Extract the [X, Y] coordinate from the center of the cell holding the provided text.  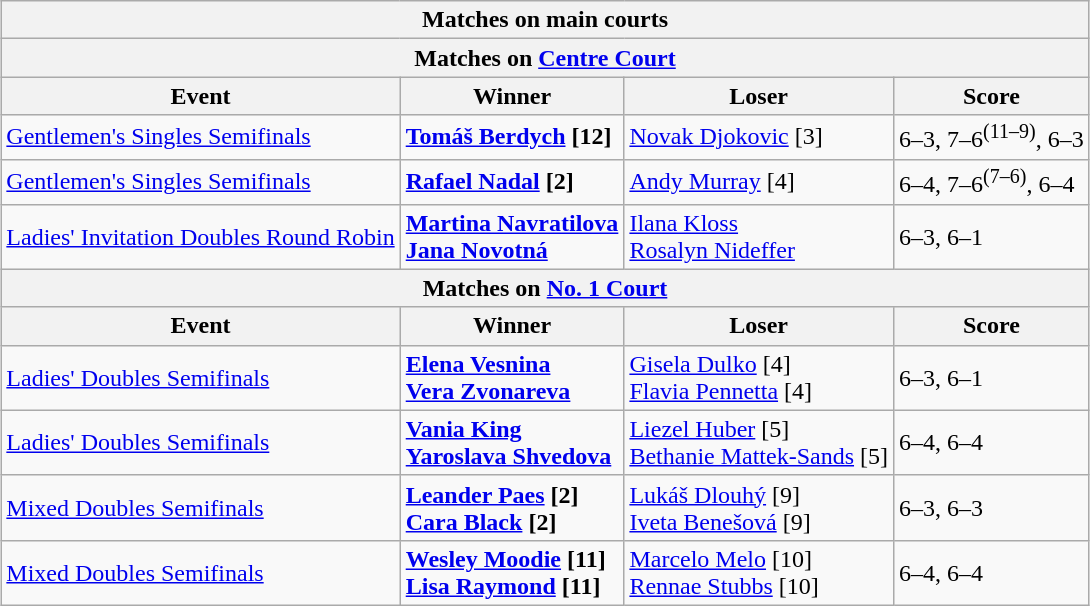
6–4, 7–6(7–6), 6–4 [992, 182]
Rafael Nadal [2] [512, 182]
Liezel Huber [5] Bethanie Mattek-Sands [5] [759, 442]
Ilana Kloss Rosalyn Nideffer [759, 236]
Matches on main courts [545, 20]
Andy Murray [4] [759, 182]
Gisela Dulko [4] Flavia Pennetta [4] [759, 378]
Ladies' Invitation Doubles Round Robin [200, 236]
Elena Vesnina Vera Zvonareva [512, 378]
Matches on Centre Court [545, 58]
Wesley Moodie [11] Lisa Raymond [11] [512, 572]
Novak Djokovic [3] [759, 138]
6–3, 7–6(11–9), 6–3 [992, 138]
Lukáš Dlouhý [9] Iveta Benešová [9] [759, 508]
Leander Paes [2] Cara Black [2] [512, 508]
6–3, 6–3 [992, 508]
Martina Navratilova Jana Novotná [512, 236]
Matches on No. 1 Court [545, 288]
Tomáš Berdych [12] [512, 138]
Vania King Yaroslava Shvedova [512, 442]
Marcelo Melo [10] Rennae Stubbs [10] [759, 572]
